Detect which cell encompasses the target text, then output its (x, y) center coordinate. 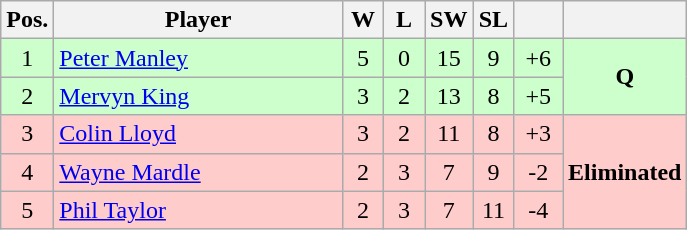
Phil Taylor (198, 210)
SL (494, 20)
SW (448, 20)
Player (198, 20)
4 (28, 172)
0 (404, 58)
Mervyn King (198, 96)
Eliminated (625, 172)
+5 (538, 96)
Peter Manley (198, 58)
W (362, 20)
Colin Lloyd (198, 134)
15 (448, 58)
Q (625, 77)
L (404, 20)
13 (448, 96)
-4 (538, 210)
Wayne Mardle (198, 172)
-2 (538, 172)
1 (28, 58)
+6 (538, 58)
+3 (538, 134)
Pos. (28, 20)
